Provide the (X, Y) coordinate of the cell's center where the given text is located.  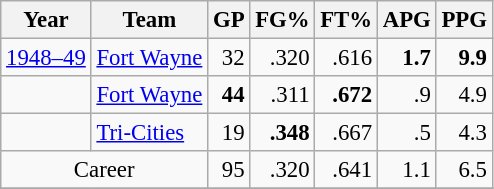
9.9 (464, 58)
.667 (346, 133)
.616 (346, 58)
.348 (282, 133)
.641 (346, 170)
.672 (346, 95)
Tri-Cities (150, 133)
44 (229, 95)
19 (229, 133)
PPG (464, 20)
6.5 (464, 170)
.311 (282, 95)
32 (229, 58)
4.9 (464, 95)
Career (104, 170)
1.1 (406, 170)
APG (406, 20)
FT% (346, 20)
1.7 (406, 58)
1948–49 (46, 58)
FG% (282, 20)
4.3 (464, 133)
.5 (406, 133)
Team (150, 20)
GP (229, 20)
Year (46, 20)
.9 (406, 95)
95 (229, 170)
